For the text-containing cell, return its midpoint in (X, Y) coordinate format. 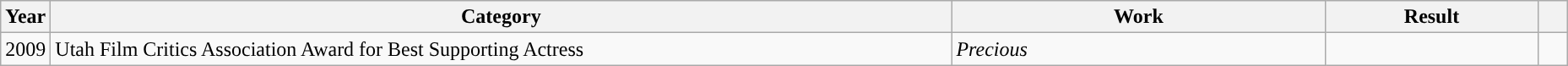
Utah Film Critics Association Award for Best Supporting Actress (502, 49)
Work (1138, 17)
Precious (1138, 49)
2009 (25, 49)
Category (502, 17)
Result (1432, 17)
Year (25, 17)
